Scan for the cell matching the given text and deliver its [X, Y] coordinate at center. 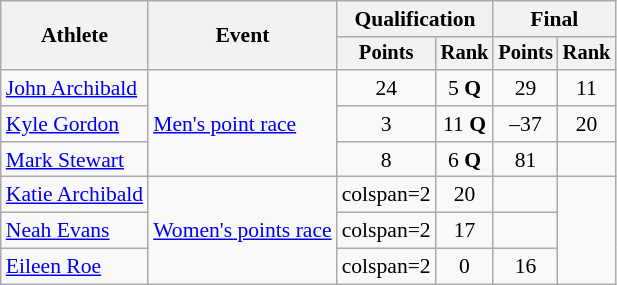
5 Q [465, 88]
Final [554, 19]
Women's points race [242, 230]
11 Q [465, 124]
11 [587, 88]
8 [386, 160]
6 Q [465, 160]
3 [386, 124]
16 [525, 267]
Katie Archibald [74, 195]
24 [386, 88]
John Archibald [74, 88]
–37 [525, 124]
Mark Stewart [74, 160]
Qualification [416, 19]
Neah Evans [74, 231]
81 [525, 160]
17 [465, 231]
29 [525, 88]
Eileen Roe [74, 267]
Men's point race [242, 124]
Event [242, 36]
0 [465, 267]
Kyle Gordon [74, 124]
Athlete [74, 36]
